Determine the [x, y] coordinate at the center of the cell enclosing the given text.  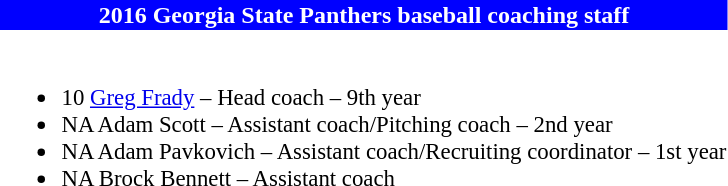
2016 Georgia State Panthers baseball coaching staff [364, 15]
